Locate the cell with the specified text and output its (x, y) center coordinate. 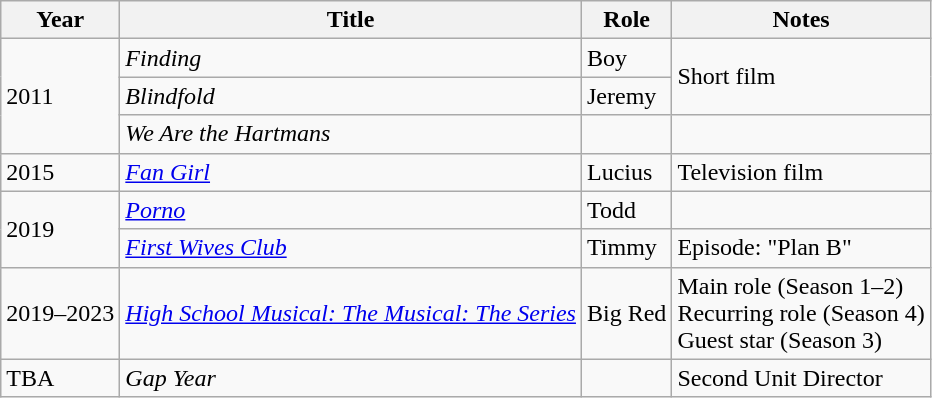
Boy (626, 58)
High School Musical: The Musical: The Series (351, 313)
Role (626, 20)
Blindfold (351, 96)
Episode: "Plan B" (801, 248)
Finding (351, 58)
TBA (60, 378)
Year (60, 20)
Fan Girl (351, 172)
2019–2023 (60, 313)
Short film (801, 77)
2019 (60, 229)
Timmy (626, 248)
2011 (60, 96)
Lucius (626, 172)
Jeremy (626, 96)
Gap Year (351, 378)
Notes (801, 20)
We Are the Hartmans (351, 134)
First Wives Club (351, 248)
Second Unit Director (801, 378)
Todd (626, 210)
Big Red (626, 313)
Television film (801, 172)
Main role (Season 1–2)Recurring role (Season 4)Guest star (Season 3) (801, 313)
Porno (351, 210)
Title (351, 20)
2015 (60, 172)
